Locate the cell with the specified text and output its (x, y) center coordinate. 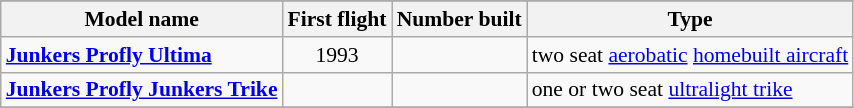
Model name (142, 19)
two seat aerobatic homebuilt aircraft (690, 55)
Junkers Profly Junkers Trike (142, 90)
Type (690, 19)
Number built (460, 19)
First flight (338, 19)
1993 (338, 55)
one or two seat ultralight trike (690, 90)
Junkers Profly Ultima (142, 55)
